Search for the cell housing the specified text and yield its (X, Y) center coordinate. 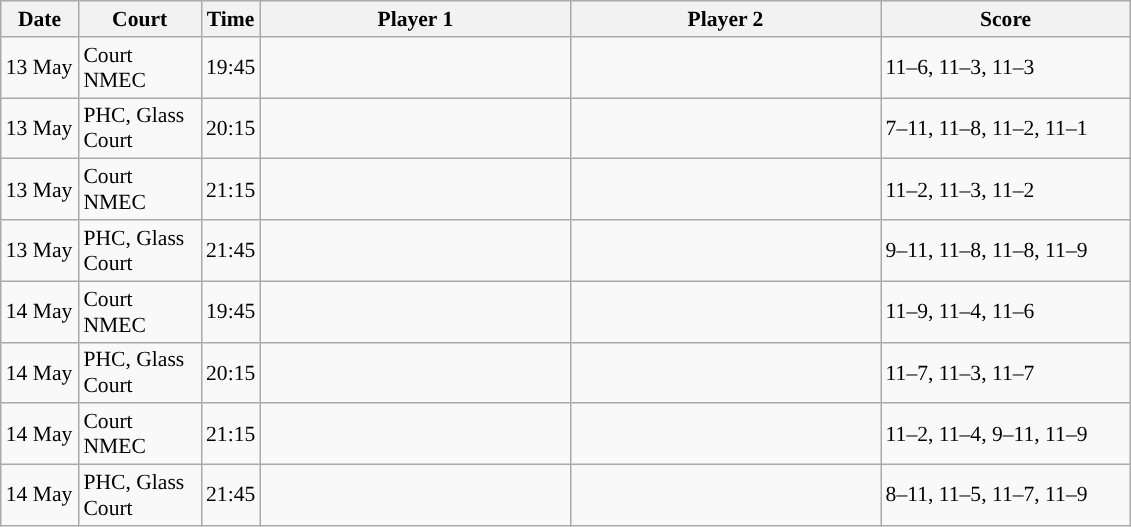
Date (40, 19)
Player 1 (415, 19)
Score (1006, 19)
7–11, 11–8, 11–2, 11–1 (1006, 128)
11–2, 11–3, 11–2 (1006, 190)
11–2, 11–4, 9–11, 11–9 (1006, 434)
Time (230, 19)
9–11, 11–8, 11–8, 11–9 (1006, 250)
Court (140, 19)
8–11, 11–5, 11–7, 11–9 (1006, 496)
Player 2 (725, 19)
11–7, 11–3, 11–7 (1006, 372)
11–9, 11–4, 11–6 (1006, 312)
11–6, 11–3, 11–3 (1006, 68)
